Identify which cell holds the provided text, then report its [x, y] central coordinate. 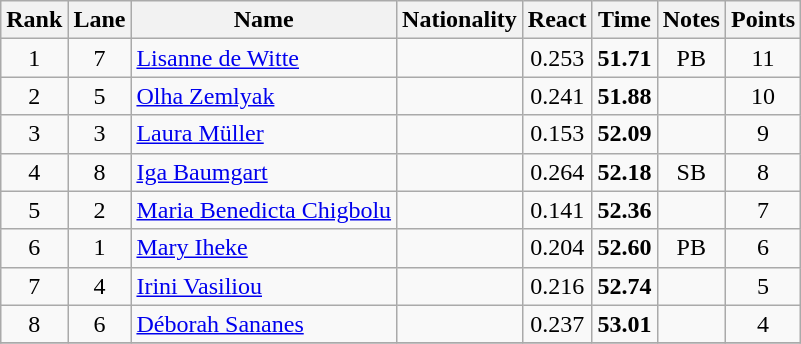
0.241 [557, 96]
Déborah Sananes [264, 324]
52.09 [624, 134]
52.74 [624, 286]
0.141 [557, 210]
Name [264, 20]
Nationality [460, 20]
11 [762, 58]
Rank [34, 20]
Points [762, 20]
Mary Iheke [264, 248]
React [557, 20]
51.71 [624, 58]
SB [691, 172]
Maria Benedicta Chigbolu [264, 210]
Lane [100, 20]
52.18 [624, 172]
0.264 [557, 172]
53.01 [624, 324]
Notes [691, 20]
10 [762, 96]
0.216 [557, 286]
0.204 [557, 248]
Irini Vasiliou [264, 286]
9 [762, 134]
Olha Zemlyak [264, 96]
52.36 [624, 210]
0.237 [557, 324]
Lisanne de Witte [264, 58]
Time [624, 20]
Iga Baumgart [264, 172]
51.88 [624, 96]
0.253 [557, 58]
0.153 [557, 134]
52.60 [624, 248]
Laura Müller [264, 134]
